Return the (x, y) coordinate for the center point of the cell that contains the specified text.  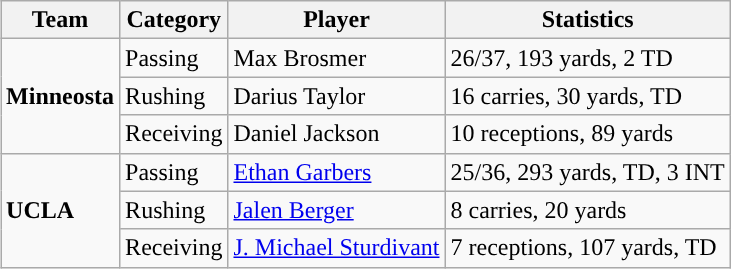
Ethan Garbers (336, 172)
Daniel Jackson (336, 134)
Minneosta (60, 96)
7 receptions, 107 yards, TD (588, 248)
26/37, 193 yards, 2 TD (588, 58)
16 carries, 30 yards, TD (588, 96)
Max Brosmer (336, 58)
Jalen Berger (336, 210)
8 carries, 20 yards (588, 210)
Statistics (588, 20)
Darius Taylor (336, 96)
25/36, 293 yards, TD, 3 INT (588, 172)
Category (174, 20)
J. Michael Sturdivant (336, 248)
10 receptions, 89 yards (588, 134)
UCLA (60, 210)
Team (60, 20)
Player (336, 20)
